Provide the (X, Y) coordinate of the cell's center where the given text is located.  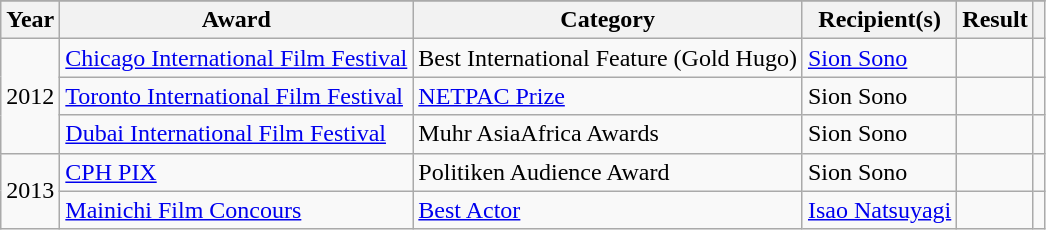
Mainichi Film Concours (236, 210)
Toronto International Film Festival (236, 96)
Isao Natsuyagi (879, 210)
Award (236, 20)
Chicago International Film Festival (236, 58)
Year (30, 20)
Best International Feature (Gold Hugo) (608, 58)
CPH PIX (236, 172)
Best Actor (608, 210)
Politiken Audience Award (608, 172)
2013 (30, 191)
Muhr AsiaAfrica Awards (608, 134)
Recipient(s) (879, 20)
Dubai International Film Festival (236, 134)
Category (608, 20)
2012 (30, 96)
Result (995, 20)
NETPAC Prize (608, 96)
